Output the [x, y] coordinate of the center of the cell containing the given text.  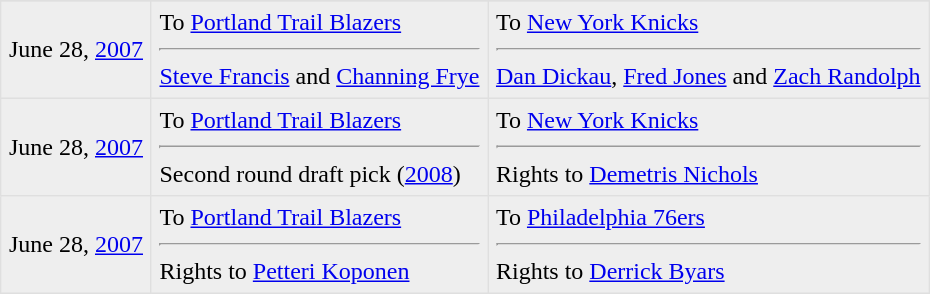
To Philadelphia 76ersRights to Derrick Byars [708, 245]
To Portland Trail BlazersSecond round draft pick (2008) [319, 147]
To New York KnicksDan Dickau, Fred Jones and Zach Randolph [708, 50]
To New York KnicksRights to Demetris Nichols [708, 147]
To Portland Trail BlazersRights to Petteri Koponen [319, 245]
To Portland Trail BlazersSteve Francis and Channing Frye [319, 50]
